Detect which cell encompasses the target text, then output its [x, y] center coordinate. 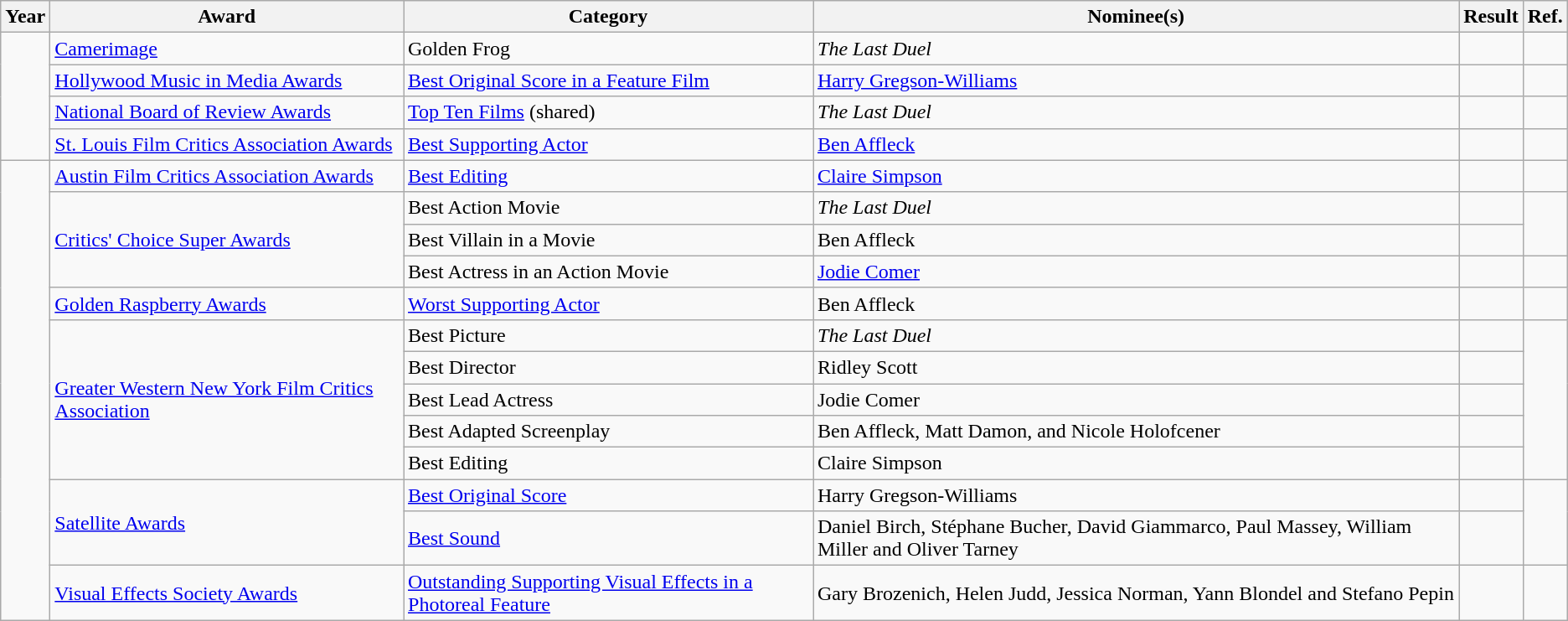
Category [608, 17]
Year [25, 17]
Best Villain in a Movie [608, 240]
Best Original Score [608, 495]
Critics' Choice Super Awards [227, 240]
Hollywood Music in Media Awards [227, 80]
Result [1491, 17]
Award [227, 17]
Satellite Awards [227, 523]
Visual Effects Society Awards [227, 593]
Best Picture [608, 335]
Top Ten Films (shared) [608, 112]
Nominee(s) [1136, 17]
Best Sound [608, 538]
Daniel Birch, Stéphane Bucher, David Giammarco, Paul Massey, William Miller and Oliver Tarney [1136, 538]
Outstanding Supporting Visual Effects in a Photoreal Feature [608, 593]
Best Original Score in a Feature Film [608, 80]
Ben Affleck, Matt Damon, and Nicole Holofcener [1136, 432]
Gary Brozenich, Helen Judd, Jessica Norman, Yann Blondel and Stefano Pepin [1136, 593]
St. Louis Film Critics Association Awards [227, 144]
Ref. [1545, 17]
National Board of Review Awards [227, 112]
Best Actress in an Action Movie [608, 272]
Greater Western New York Film Critics Association [227, 399]
Camerimage [227, 49]
Ridley Scott [1136, 367]
Austin Film Critics Association Awards [227, 176]
Golden Frog [608, 49]
Golden Raspberry Awards [227, 303]
Best Supporting Actor [608, 144]
Worst Supporting Actor [608, 303]
Best Action Movie [608, 208]
Best Director [608, 367]
Best Adapted Screenplay [608, 432]
Best Lead Actress [608, 400]
